Provide the (x, y) coordinate of the cell's center where the given text is located.  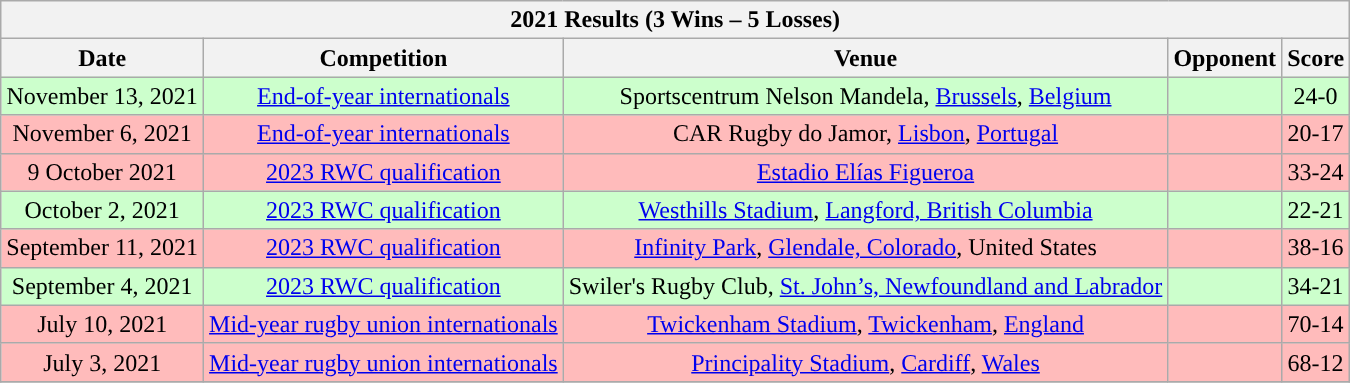
Sportscentrum Nelson Mandela, Brussels, Belgium (866, 96)
July 10, 2021 (102, 324)
34-21 (1316, 286)
July 3, 2021 (102, 362)
Opponent (1225, 58)
Principality Stadium, Cardiff, Wales (866, 362)
Westhills Stadium, Langford, British Columbia (866, 210)
Estadio Elías Figueroa (866, 172)
Competition (384, 58)
Swiler's Rugby Club, St. John’s, Newfoundland and Labrador (866, 286)
2021 Results (3 Wins – 5 Losses) (676, 20)
September 11, 2021 (102, 248)
Score (1316, 58)
70-14 (1316, 324)
Venue (866, 58)
November 6, 2021 (102, 134)
Twickenham Stadium, Twickenham, England (866, 324)
Date (102, 58)
Infinity Park, Glendale, Colorado, United States (866, 248)
November 13, 2021 (102, 96)
October 2, 2021 (102, 210)
33-24 (1316, 172)
CAR Rugby do Jamor, Lisbon, Portugal (866, 134)
22-21 (1316, 210)
24-0 (1316, 96)
68-12 (1316, 362)
20-17 (1316, 134)
38-16 (1316, 248)
9 October 2021 (102, 172)
September 4, 2021 (102, 286)
